Provide the (X, Y) coordinate of the cell's center where the given text is located.  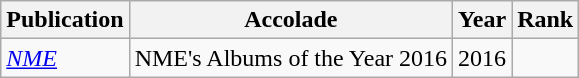
Publication (65, 20)
Accolade (290, 20)
2016 (482, 58)
Year (482, 20)
Rank (546, 20)
NME (65, 58)
NME's Albums of the Year 2016 (290, 58)
